Capture the cell that displays the provided text and extract its (x, y) central coordinate. 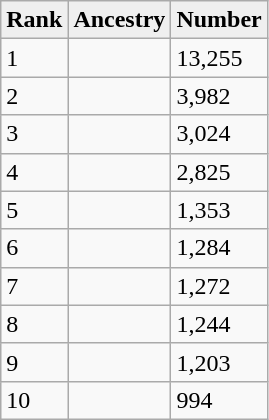
9 (34, 362)
3,982 (219, 96)
5 (34, 210)
1,244 (219, 324)
1,284 (219, 248)
10 (34, 400)
1,272 (219, 286)
2 (34, 96)
4 (34, 172)
1,203 (219, 362)
6 (34, 248)
Number (219, 20)
3 (34, 134)
2,825 (219, 172)
3,024 (219, 134)
7 (34, 286)
8 (34, 324)
Ancestry (120, 20)
Rank (34, 20)
13,255 (219, 58)
994 (219, 400)
1 (34, 58)
1,353 (219, 210)
